Extract the [X, Y] coordinate from the center of the cell holding the provided text.  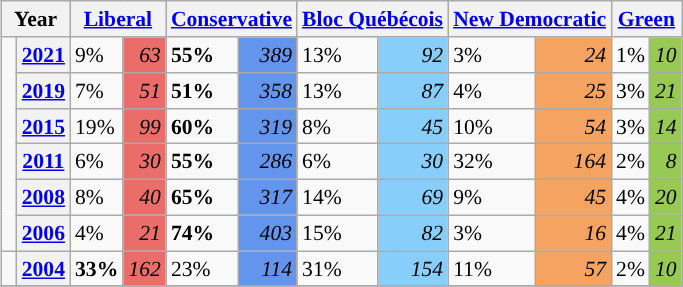
164 [574, 162]
65% [202, 197]
11% [492, 269]
162 [144, 269]
403 [268, 233]
74% [202, 233]
319 [268, 126]
2015 [44, 126]
82 [413, 233]
389 [268, 55]
57 [574, 269]
1% [630, 55]
23% [202, 269]
2004 [44, 269]
51% [202, 91]
2008 [44, 197]
286 [268, 162]
358 [268, 91]
16 [574, 233]
New Democratic [530, 19]
33% [96, 269]
317 [268, 197]
2011 [44, 162]
40 [144, 197]
25 [574, 91]
19% [96, 126]
99 [144, 126]
31% [338, 269]
69 [413, 197]
63 [144, 55]
54 [574, 126]
10% [492, 126]
14 [666, 126]
2021 [44, 55]
Liberal [118, 19]
60% [202, 126]
24 [574, 55]
14% [338, 197]
15% [338, 233]
7% [96, 91]
2006 [44, 233]
51 [144, 91]
20 [666, 197]
2019 [44, 91]
Green [646, 19]
114 [268, 269]
92 [413, 55]
32% [492, 162]
Conservative [232, 19]
Year [36, 19]
154 [413, 269]
8 [666, 162]
87 [413, 91]
Bloc Québécois [372, 19]
